Return the [X, Y] coordinate for the center point of the cell that contains the specified text.  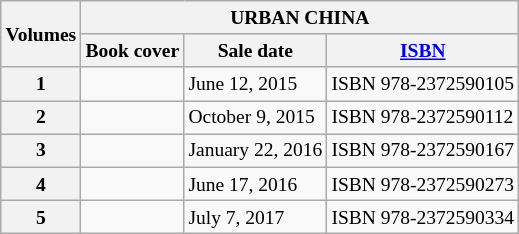
4 [41, 184]
ISBN 978-2372590167 [423, 150]
2 [41, 118]
January 22, 2016 [256, 150]
ISBN 978-2372590112 [423, 118]
July 7, 2017 [256, 216]
ISBN 978-2372590105 [423, 84]
October 9, 2015 [256, 118]
ISBN [423, 50]
Sale date [256, 50]
Volumes [41, 34]
ISBN 978-2372590273 [423, 184]
ISBN 978-2372590334 [423, 216]
June 17, 2016 [256, 184]
5 [41, 216]
1 [41, 84]
June 12, 2015 [256, 84]
URBAN CHINA [300, 18]
Book cover [132, 50]
3 [41, 150]
